Pinpoint the cell where the given text exists, returning its (x, y) midpoint coordinate. 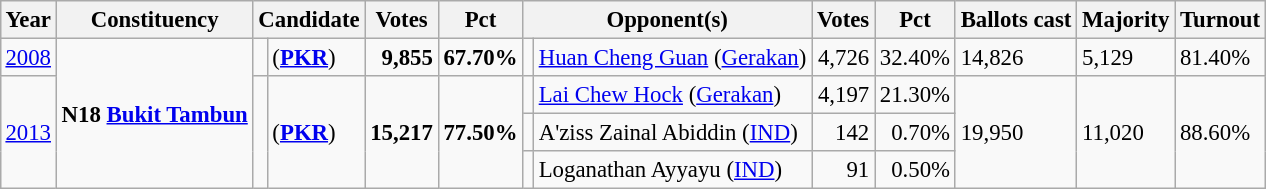
11,020 (1126, 132)
Lai Chew Hock (Gerakan) (672, 95)
91 (844, 170)
142 (844, 133)
15,217 (402, 132)
9,855 (402, 57)
N18 Bukit Tambun (154, 113)
0.70% (916, 133)
Constituency (154, 20)
19,950 (1016, 132)
4,197 (844, 95)
0.50% (916, 170)
Candidate (309, 20)
Huan Cheng Guan (Gerakan) (672, 57)
Year (28, 20)
2008 (28, 57)
Ballots cast (1016, 20)
14,826 (1016, 57)
Loganathan Ayyayu (IND) (672, 170)
88.60% (1220, 132)
5,129 (1126, 57)
81.40% (1220, 57)
32.40% (916, 57)
4,726 (844, 57)
2013 (28, 132)
21.30% (916, 95)
Turnout (1220, 20)
Majority (1126, 20)
77.50% (480, 132)
A'ziss Zainal Abiddin (IND) (672, 133)
67.70% (480, 57)
Opponent(s) (668, 20)
